Identify which cell holds the provided text, then report its [X, Y] central coordinate. 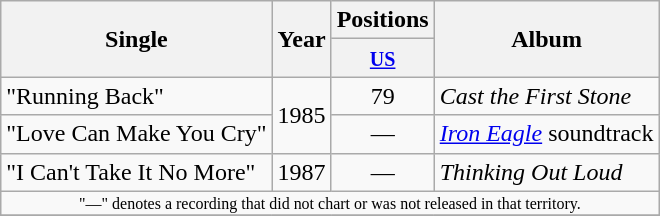
Cast the First Stone [546, 96]
US [382, 58]
1987 [302, 172]
"Running Back" [136, 96]
"—" denotes a recording that did not chart or was not released in that territory. [330, 203]
Positions [382, 20]
"Love Can Make You Cry" [136, 134]
1985 [302, 115]
79 [382, 96]
Year [302, 39]
Iron Eagle soundtrack [546, 134]
Single [136, 39]
Thinking Out Loud [546, 172]
Album [546, 39]
"I Can't Take It No More" [136, 172]
